Scan for the cell matching the given text and deliver its (x, y) coordinate at center. 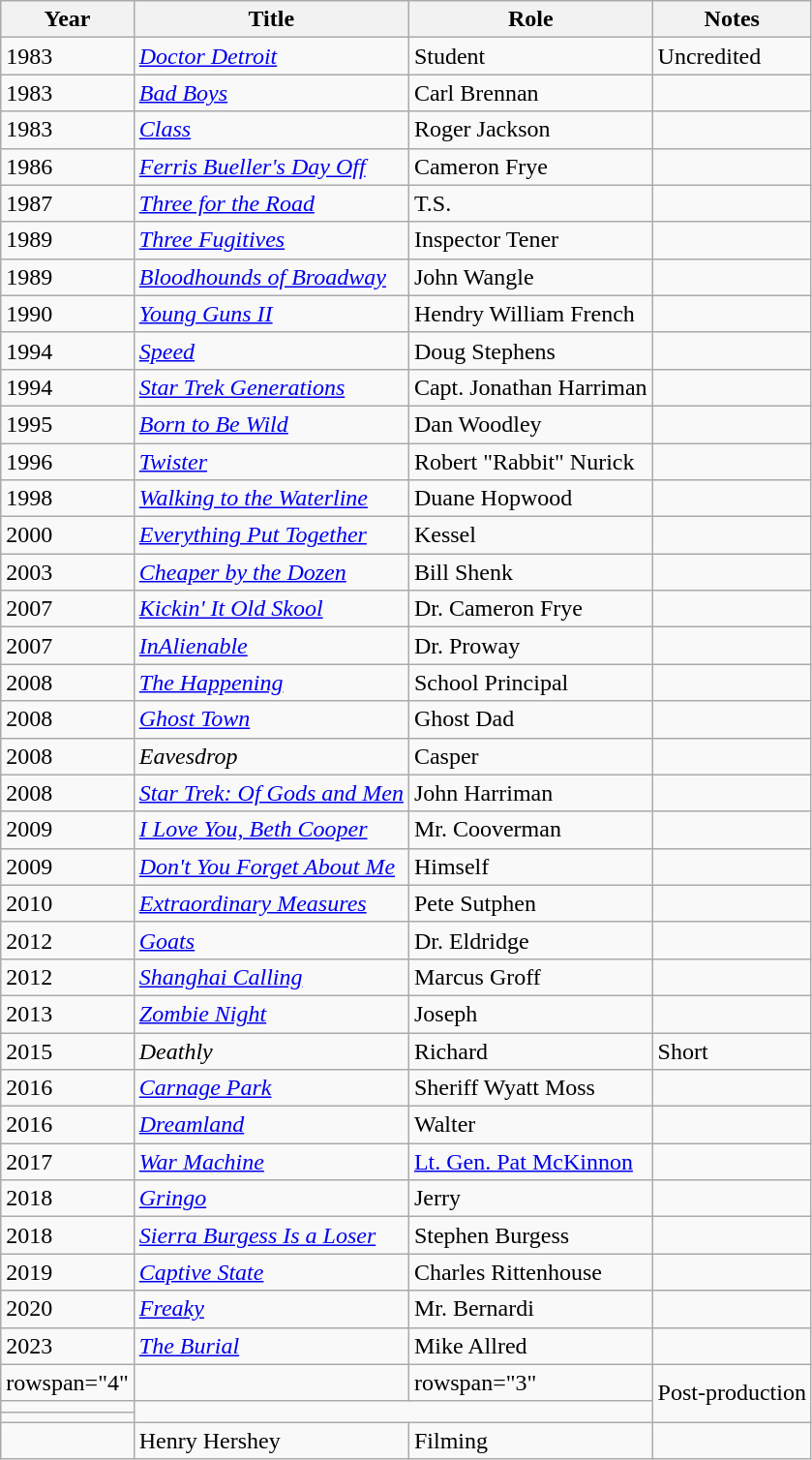
Dr. Cameron Frye (530, 609)
1986 (68, 167)
Goats (271, 940)
Bloodhounds of Broadway (271, 277)
Title (271, 19)
Student (530, 56)
2000 (68, 535)
John Wangle (530, 277)
Gringo (271, 1199)
Ferris Bueller's Day Off (271, 167)
Henry Hershey (271, 1441)
Star Trek Generations (271, 387)
Dr. Proway (530, 646)
2003 (68, 572)
Lt. Gen. Pat McKinnon (530, 1162)
Carl Brennan (530, 93)
Three for the Road (271, 203)
Extraordinary Measures (271, 903)
Don't You Forget About Me (271, 867)
Kessel (530, 535)
Zombie Night (271, 1014)
Dan Woodley (530, 424)
2010 (68, 903)
Cameron Frye (530, 167)
Charles Rittenhouse (530, 1272)
InAlienable (271, 646)
Speed (271, 350)
Eavesdrop (271, 756)
2015 (68, 1050)
Mr. Bernardi (530, 1309)
Pete Sutphen (530, 903)
Captive State (271, 1272)
1995 (68, 424)
Hendry William French (530, 314)
2020 (68, 1309)
2017 (68, 1162)
Carnage Park (271, 1088)
Walter (530, 1125)
2019 (68, 1272)
John Harriman (530, 793)
Notes (732, 19)
Himself (530, 867)
Class (271, 130)
Star Trek: Of Gods and Men (271, 793)
Sheriff Wyatt Moss (530, 1088)
Bad Boys (271, 93)
rowspan="3" (530, 1383)
Everything Put Together (271, 535)
School Principal (530, 683)
Robert "Rabbit" Nurick (530, 462)
Three Fugitives (271, 240)
Mike Allred (530, 1346)
Dr. Eldridge (530, 940)
Cheaper by the Dozen (271, 572)
Duane Hopwood (530, 499)
I Love You, Beth Cooper (271, 830)
Young Guns II (271, 314)
Kickin' It Old Skool (271, 609)
War Machine (271, 1162)
Doctor Detroit (271, 56)
Casper (530, 756)
Short (732, 1050)
Bill Shenk (530, 572)
Role (530, 19)
Stephen Burgess (530, 1235)
The Burial (271, 1346)
1987 (68, 203)
rowspan="4" (68, 1383)
2023 (68, 1346)
Roger Jackson (530, 130)
Marcus Groff (530, 977)
Richard (530, 1050)
T.S. (530, 203)
Post-production (732, 1393)
The Happening (271, 683)
Freaky (271, 1309)
Dreamland (271, 1125)
Jerry (530, 1199)
1996 (68, 462)
Walking to the Waterline (271, 499)
Deathly (271, 1050)
Shanghai Calling (271, 977)
2013 (68, 1014)
1998 (68, 499)
Ghost Dad (530, 719)
Sierra Burgess Is a Loser (271, 1235)
Born to Be Wild (271, 424)
Filming (530, 1441)
Mr. Cooverman (530, 830)
Twister (271, 462)
Doug Stephens (530, 350)
Capt. Jonathan Harriman (530, 387)
Year (68, 19)
1990 (68, 314)
Ghost Town (271, 719)
Uncredited (732, 56)
Inspector Tener (530, 240)
Joseph (530, 1014)
